Determine the (x, y) coordinate at the center of the cell enclosing the given text.  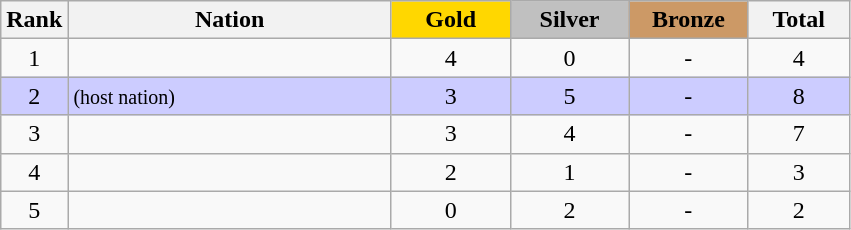
7 (799, 134)
Nation (230, 20)
Rank (34, 20)
Silver (570, 20)
Gold (450, 20)
(host nation) (230, 96)
8 (799, 96)
Total (799, 20)
Bronze (688, 20)
